Search for the cell housing the specified text and yield its (x, y) center coordinate. 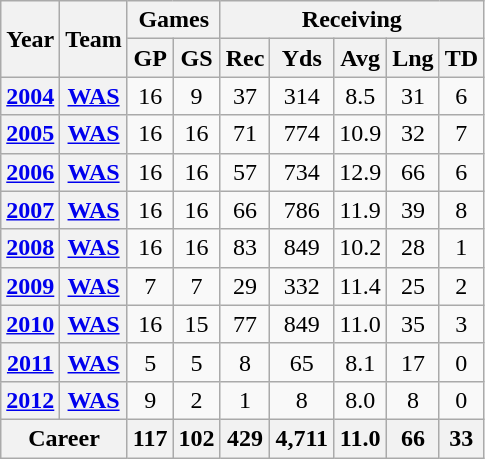
10.2 (360, 248)
2008 (30, 248)
332 (302, 286)
3 (461, 324)
117 (150, 438)
Receiving (352, 20)
12.9 (360, 172)
39 (413, 210)
8.1 (360, 362)
8.0 (360, 400)
Lng (413, 58)
Avg (360, 58)
32 (413, 134)
2005 (30, 134)
774 (302, 134)
33 (461, 438)
2009 (30, 286)
786 (302, 210)
77 (245, 324)
35 (413, 324)
2010 (30, 324)
Games (174, 20)
57 (245, 172)
2006 (30, 172)
15 (196, 324)
429 (245, 438)
10.9 (360, 134)
734 (302, 172)
102 (196, 438)
2011 (30, 362)
314 (302, 96)
65 (302, 362)
25 (413, 286)
11.4 (360, 286)
Team (94, 39)
Rec (245, 58)
Yds (302, 58)
37 (245, 96)
4,711 (302, 438)
2007 (30, 210)
83 (245, 248)
TD (461, 58)
2004 (30, 96)
GP (150, 58)
Year (30, 39)
71 (245, 134)
GS (196, 58)
Career (64, 438)
8.5 (360, 96)
17 (413, 362)
29 (245, 286)
2012 (30, 400)
31 (413, 96)
11.9 (360, 210)
28 (413, 248)
